For the text-containing cell, return its midpoint in (X, Y) coordinate format. 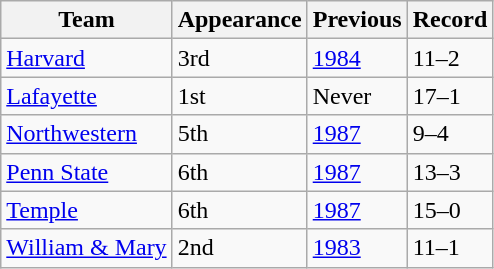
17–1 (450, 96)
William & Mary (86, 248)
Temple (86, 210)
Appearance (240, 20)
Harvard (86, 58)
Never (357, 96)
9–4 (450, 134)
5th (240, 134)
3rd (240, 58)
11–1 (450, 248)
Record (450, 20)
1984 (357, 58)
1st (240, 96)
1983 (357, 248)
Team (86, 20)
Northwestern (86, 134)
15–0 (450, 210)
Penn State (86, 172)
2nd (240, 248)
11–2 (450, 58)
Lafayette (86, 96)
13–3 (450, 172)
Previous (357, 20)
